Provide the [X, Y] coordinate of the cell's center where the given text is located.  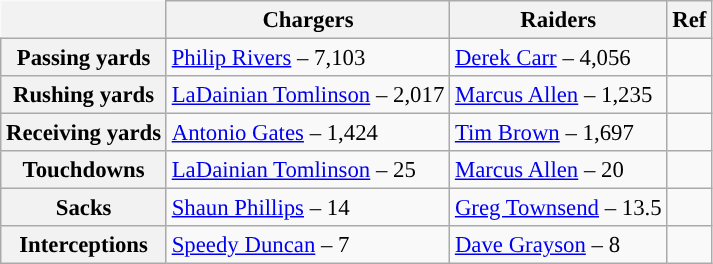
Sacks [84, 208]
Philip Rivers – 7,103 [308, 58]
Marcus Allen – 1,235 [558, 95]
Tim Brown – 1,697 [558, 133]
Rushing yards [84, 95]
LaDainian Tomlinson – 25 [308, 170]
Greg Townsend – 13.5 [558, 208]
Ref [690, 20]
Chargers [308, 20]
LaDainian Tomlinson – 2,017 [308, 95]
Dave Grayson – 8 [558, 245]
Receiving yards [84, 133]
Derek Carr – 4,056 [558, 58]
Marcus Allen – 20 [558, 170]
Shaun Phillips – 14 [308, 208]
Touchdowns [84, 170]
Passing yards [84, 58]
Interceptions [84, 245]
Antonio Gates – 1,424 [308, 133]
Raiders [558, 20]
Speedy Duncan – 7 [308, 245]
